Pinpoint the cell where the given text exists, returning its [x, y] midpoint coordinate. 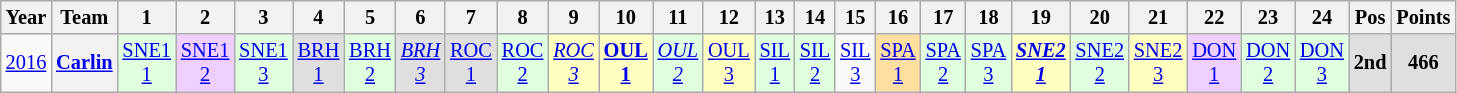
20 [1100, 17]
OUL3 [729, 63]
SNE23 [1158, 63]
ROC3 [573, 63]
7 [471, 17]
13 [775, 17]
10 [626, 17]
DON2 [1268, 63]
Pos [1370, 17]
SPA1 [898, 63]
2 [205, 17]
SNE11 [146, 63]
21 [1158, 17]
2nd [1370, 63]
5 [370, 17]
6 [420, 17]
BRH2 [370, 63]
16 [898, 17]
Points [1423, 17]
SNE13 [263, 63]
SIL2 [815, 63]
SPA2 [944, 63]
Carlin [84, 63]
SNE22 [1100, 63]
SNE21 [1041, 63]
ROC2 [523, 63]
SIL1 [775, 63]
23 [1268, 17]
12 [729, 17]
1 [146, 17]
DON3 [1322, 63]
OUL1 [626, 63]
BRH3 [420, 63]
DON1 [1214, 63]
8 [523, 17]
22 [1214, 17]
15 [855, 17]
11 [678, 17]
18 [988, 17]
24 [1322, 17]
466 [1423, 63]
2016 [26, 63]
14 [815, 17]
BRH1 [319, 63]
3 [263, 17]
ROC1 [471, 63]
SIL3 [855, 63]
19 [1041, 17]
9 [573, 17]
Team [84, 17]
4 [319, 17]
OUL2 [678, 63]
Year [26, 17]
SNE12 [205, 63]
SPA3 [988, 63]
17 [944, 17]
